Return [X, Y] of the center of cell containing provided text 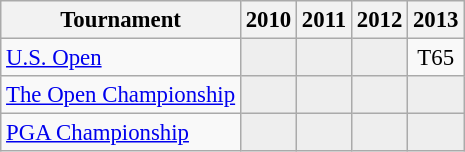
The Open Championship [121, 95]
2012 [379, 20]
PGA Championship [121, 133]
2010 [268, 20]
2011 [324, 20]
2013 [436, 20]
U.S. Open [121, 58]
Tournament [121, 20]
T65 [436, 58]
